Pinpoint the cell where the given text exists, returning its [x, y] midpoint coordinate. 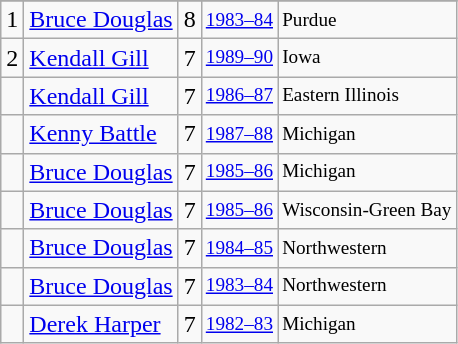
Wisconsin-Green Bay [367, 210]
Purdue [367, 20]
1982–83 [239, 324]
8 [190, 20]
1984–85 [239, 248]
Kenny Battle [101, 134]
1 [12, 20]
Eastern Illinois [367, 96]
1986–87 [239, 96]
2 [12, 58]
1987–88 [239, 134]
Derek Harper [101, 324]
1989–90 [239, 58]
Iowa [367, 58]
